Locate the cell with the specified text and output its (X, Y) center coordinate. 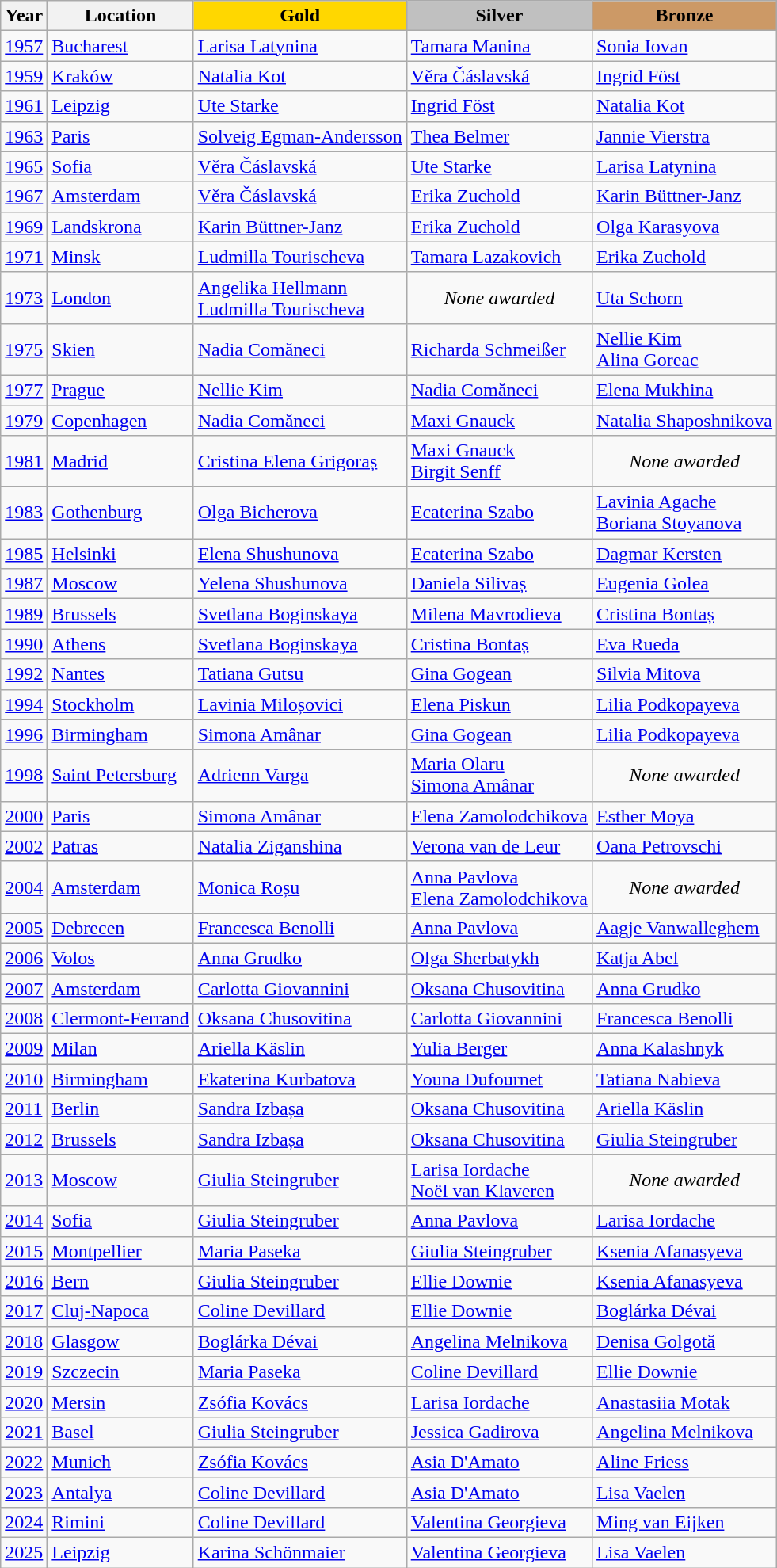
Youna Dufournet (499, 1079)
Volos (120, 958)
Anastasiia Motak (684, 1402)
1987 (24, 584)
Tatiana Gutsu (299, 674)
2020 (24, 1402)
1959 (24, 76)
1969 (24, 227)
Lavinia Miloșovici (299, 704)
Szczecin (120, 1372)
2025 (24, 1553)
1985 (24, 554)
Ekaterina Kurbatova (299, 1079)
1967 (24, 196)
2007 (24, 988)
Montpellier (120, 1251)
Gold (299, 16)
2002 (24, 846)
1971 (24, 257)
Munich (120, 1462)
Dagmar Kersten (684, 554)
Esther Moya (684, 816)
2021 (24, 1432)
Tamara Manina (499, 46)
1961 (24, 106)
1957 (24, 46)
Saint Petersburg (120, 775)
Ludmilla Tourischeva (299, 257)
2017 (24, 1311)
Eva Rueda (684, 644)
1994 (24, 704)
1979 (24, 421)
Lavinia Agache Boriana Stoyanova (684, 513)
2011 (24, 1109)
Skien (120, 349)
Anna Kalashnyk (684, 1049)
2024 (24, 1523)
Natalia Shaposhnikova (684, 421)
Madrid (120, 461)
Elena Mukhina (684, 390)
Kraków (120, 76)
Olga Sherbatykh (499, 958)
1977 (24, 390)
Copenhagen (120, 421)
Glasgow (120, 1341)
Thea Belmer (499, 136)
Daniela Silivaș (499, 584)
2005 (24, 928)
Elena Zamolodchikova (499, 816)
Year (24, 16)
Denisa Golgotă (684, 1341)
2000 (24, 816)
2006 (24, 958)
Sonia Iovan (684, 46)
Maria Olaru Simona Amânar (499, 775)
1965 (24, 166)
Ming van Eijken (684, 1523)
Silver (499, 16)
Clermont-Ferrand (120, 1019)
Angelika Hellmann Ludmilla Tourischeva (299, 298)
1998 (24, 775)
Stockholm (120, 704)
Katja Abel (684, 958)
Karina Schönmaier (299, 1553)
1992 (24, 674)
Uta Schorn (684, 298)
Monica Roșu (299, 887)
Maxi Gnauck (499, 421)
Patras (120, 846)
Prague (120, 390)
Richarda Schmeißer (499, 349)
Cluj-Napoca (120, 1311)
2019 (24, 1372)
Debrecen (120, 928)
Olga Karasyova (684, 227)
Minsk (120, 257)
1973 (24, 298)
Antalya (120, 1492)
Bucharest (120, 46)
2023 (24, 1492)
Aline Friess (684, 1462)
Elena Piskun (499, 704)
Oana Petrovschi (684, 846)
Adrienn Varga (299, 775)
2010 (24, 1079)
Landskrona (120, 227)
Elena Shushunova (299, 554)
Silvia Mitova (684, 674)
Tamara Lazakovich (499, 257)
Location (120, 16)
Eugenia Golea (684, 584)
1983 (24, 513)
1989 (24, 614)
Natalia Ziganshina (299, 846)
2018 (24, 1341)
1975 (24, 349)
Yelena Shushunova (299, 584)
1963 (24, 136)
Nantes (120, 674)
Helsinki (120, 554)
2022 (24, 1462)
Jannie Vierstra (684, 136)
Verona van de Leur (499, 846)
Basel (120, 1432)
2012 (24, 1139)
Cristina Elena Grigoraș (299, 461)
Athens (120, 644)
Solveig Egman-Andersson (299, 136)
Bern (120, 1281)
2013 (24, 1181)
Mersin (120, 1402)
2016 (24, 1281)
2014 (24, 1221)
Larisa Iordache Noël van Klaveren (499, 1181)
2008 (24, 1019)
Olga Bicherova (299, 513)
2009 (24, 1049)
Tatiana Nabieva (684, 1079)
Aagje Vanwalleghem (684, 928)
1981 (24, 461)
Nellie Kim (299, 390)
Milena Mavrodieva (499, 614)
2004 (24, 887)
Jessica Gadirova (499, 1432)
London (120, 298)
1996 (24, 734)
Yulia Berger (499, 1049)
Milan (120, 1049)
Berlin (120, 1109)
Maxi Gnauck Birgit Senff (499, 461)
Gothenburg (120, 513)
Nellie Kim Alina Goreac (684, 349)
Rimini (120, 1523)
2015 (24, 1251)
Anna Pavlova Elena Zamolodchikova (499, 887)
1990 (24, 644)
Bronze (684, 16)
